Locate the cell with the specified text and output its [X, Y] center coordinate. 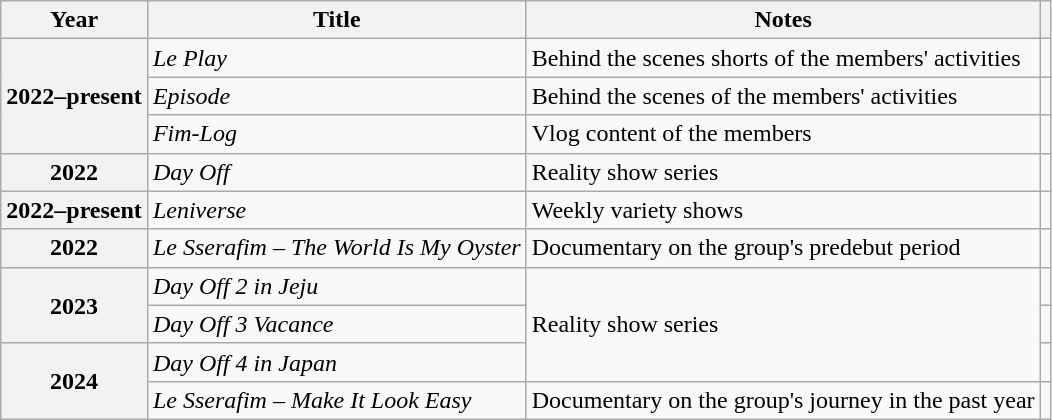
Day Off 2 in Jeju [336, 286]
Weekly variety shows [783, 210]
Day Off [336, 172]
Day Off 3 Vacance [336, 324]
Episode [336, 96]
Title [336, 20]
Notes [783, 20]
Vlog content of the members [783, 134]
Behind the scenes shorts of the members' activities [783, 58]
Leniverse [336, 210]
Le Sserafim – The World Is My Oyster [336, 248]
2024 [74, 381]
Fim-Log [336, 134]
Documentary on the group's predebut period [783, 248]
Behind the scenes of the members' activities [783, 96]
Year [74, 20]
Day Off 4 in Japan [336, 362]
Le Sserafim – Make It Look Easy [336, 400]
Documentary on the group's journey in the past year [783, 400]
Le Play [336, 58]
2023 [74, 305]
